Locate the cell with the specified text and output its (X, Y) center coordinate. 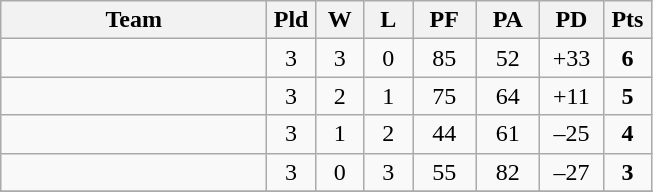
75 (444, 96)
61 (508, 134)
55 (444, 172)
–25 (572, 134)
Pts (628, 20)
6 (628, 58)
52 (508, 58)
W (340, 20)
82 (508, 172)
44 (444, 134)
4 (628, 134)
PD (572, 20)
PF (444, 20)
+33 (572, 58)
–27 (572, 172)
64 (508, 96)
Pld (292, 20)
L (388, 20)
PA (508, 20)
5 (628, 96)
85 (444, 58)
+11 (572, 96)
Team (134, 20)
